Pinpoint the cell where the given text exists, returning its [X, Y] midpoint coordinate. 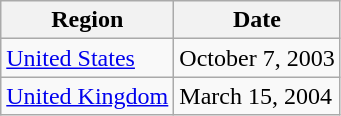
October 7, 2003 [257, 58]
United Kingdom [88, 96]
Region [88, 20]
March 15, 2004 [257, 96]
United States [88, 58]
Date [257, 20]
